Output the (X, Y) coordinate of the center of the cell containing the given text.  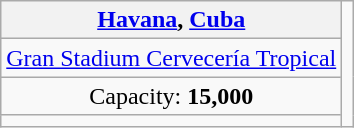
Havana, Cuba (172, 20)
Capacity: 15,000 (172, 96)
Gran Stadium Cervecería Tropical (172, 58)
